Find where the given text appears and provide that cell's center as [x, y] coordinate. 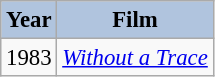
1983 [29, 58]
Year [29, 20]
Without a Trace [135, 58]
Film [135, 20]
